Locate the cell with the specified text and output its [X, Y] center coordinate. 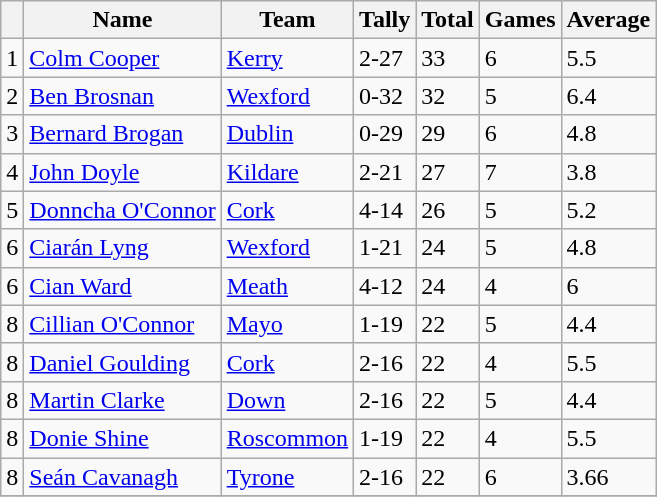
Ciarán Lyng [122, 248]
Cillian O'Connor [122, 324]
Cian Ward [122, 286]
1 [12, 58]
6.4 [608, 96]
3 [12, 134]
Team [287, 20]
Dublin [287, 134]
Martin Clarke [122, 400]
Roscommon [287, 438]
Bernard Brogan [122, 134]
2 [12, 96]
7 [520, 172]
27 [448, 172]
4-14 [385, 210]
29 [448, 134]
1-21 [385, 248]
Seán Cavanagh [122, 477]
Ben Brosnan [122, 96]
Games [520, 20]
5.2 [608, 210]
Average [608, 20]
Daniel Goulding [122, 362]
Mayo [287, 324]
0-32 [385, 96]
Kerry [287, 58]
Colm Cooper [122, 58]
John Doyle [122, 172]
33 [448, 58]
2-21 [385, 172]
2-27 [385, 58]
32 [448, 96]
Total [448, 20]
0-29 [385, 134]
Donncha O'Connor [122, 210]
3.66 [608, 477]
Donie Shine [122, 438]
Tally [385, 20]
Name [122, 20]
4-12 [385, 286]
Down [287, 400]
Kildare [287, 172]
Tyrone [287, 477]
3.8 [608, 172]
Meath [287, 286]
26 [448, 210]
